Scan for the cell matching the given text and deliver its [X, Y] coordinate at center. 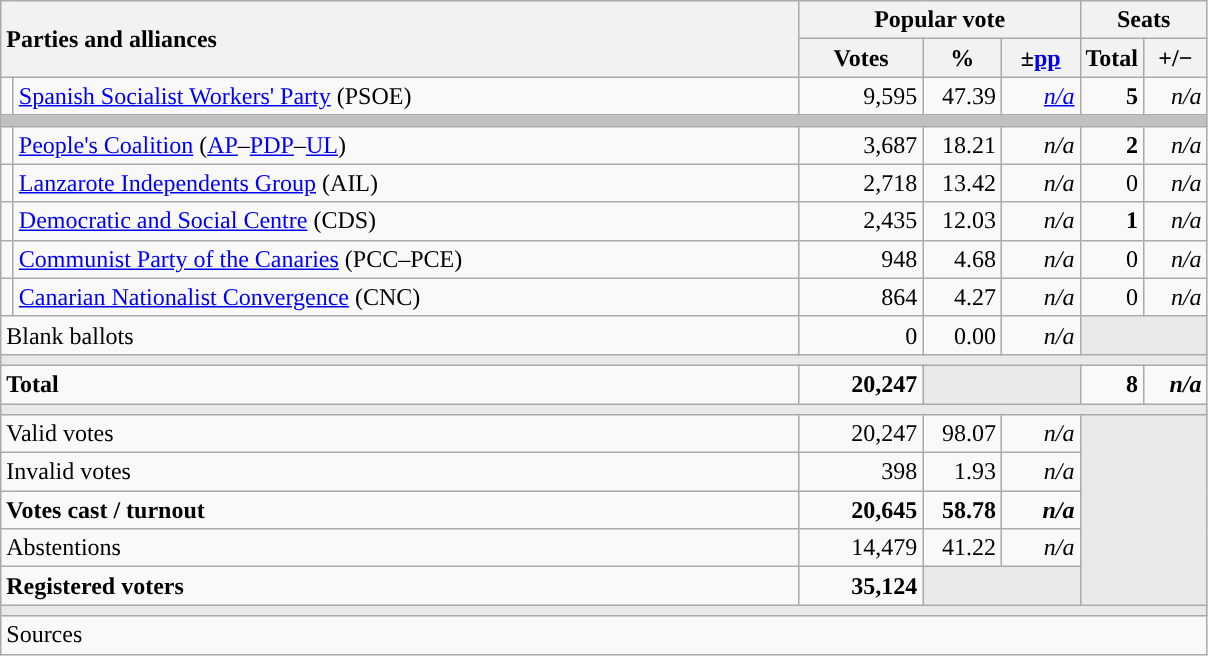
Sources [604, 635]
14,479 [861, 548]
Democratic and Social Centre (CDS) [406, 221]
0.00 [962, 335]
Lanzarote Independents Group (AIL) [406, 183]
Blank ballots [400, 335]
Spanish Socialist Workers' Party (PSOE) [406, 96]
35,124 [861, 586]
Canarian Nationalist Convergence (CNC) [406, 297]
41.22 [962, 548]
Registered voters [400, 586]
People's Coalition (AP–PDP–UL) [406, 145]
8 [1112, 384]
+/− [1176, 58]
Invalid votes [400, 472]
58.78 [962, 510]
4.27 [962, 297]
9,595 [861, 96]
948 [861, 259]
13.42 [962, 183]
4.68 [962, 259]
3,687 [861, 145]
1.93 [962, 472]
2,435 [861, 221]
398 [861, 472]
Votes [861, 58]
2,718 [861, 183]
864 [861, 297]
12.03 [962, 221]
% [962, 58]
Seats [1144, 20]
20,645 [861, 510]
2 [1112, 145]
47.39 [962, 96]
Abstentions [400, 548]
Popular vote [940, 20]
Votes cast / turnout [400, 510]
5 [1112, 96]
18.21 [962, 145]
98.07 [962, 434]
Valid votes [400, 434]
Communist Party of the Canaries (PCC–PCE) [406, 259]
Parties and alliances [400, 39]
1 [1112, 221]
±pp [1040, 58]
